Output the (X, Y) coordinate of the center of the cell containing the given text.  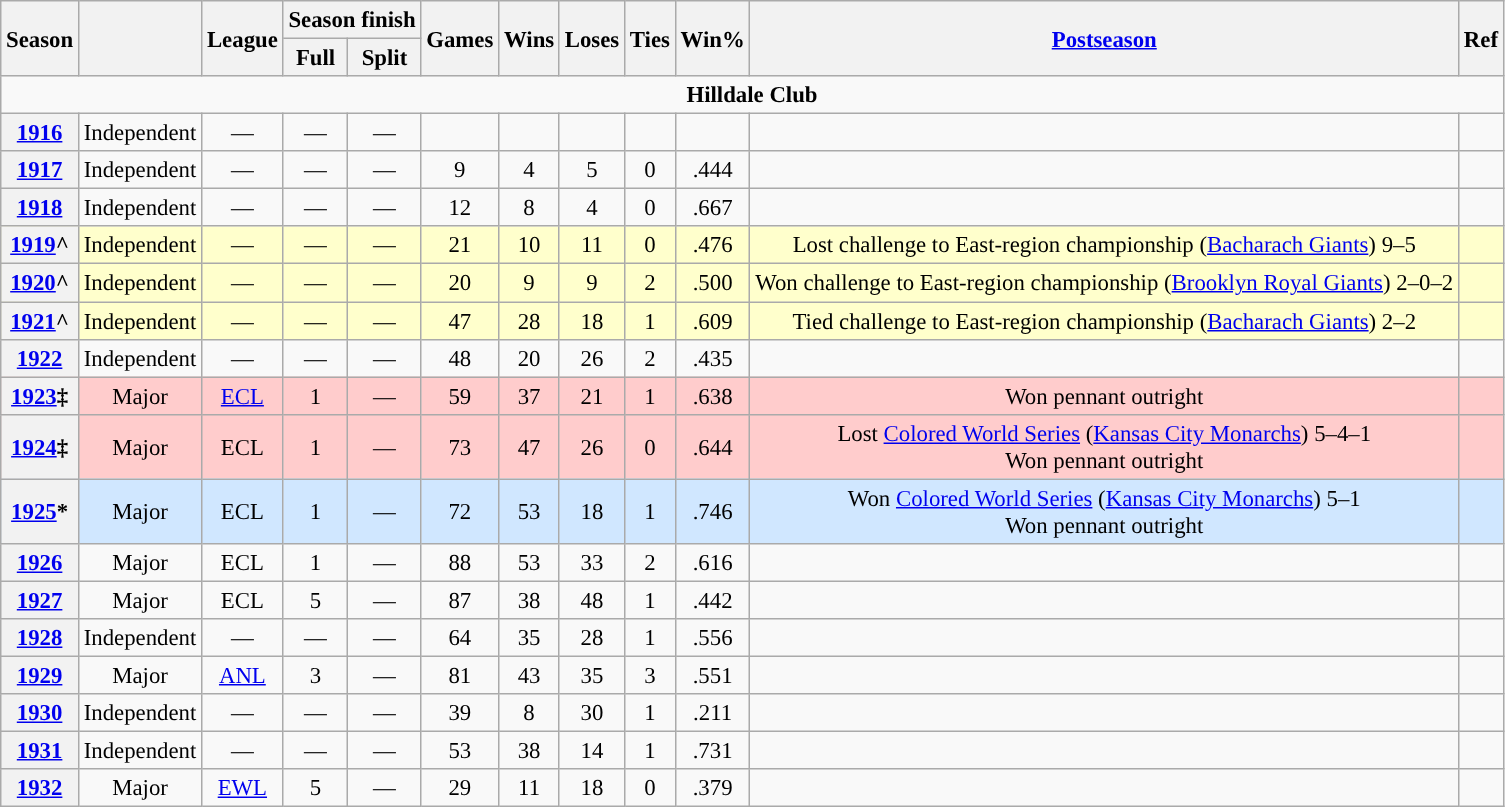
.211 (712, 713)
.435 (712, 358)
1916 (40, 133)
33 (592, 563)
.638 (712, 396)
League (242, 38)
.551 (712, 675)
39 (460, 713)
59 (460, 396)
1921^ (40, 321)
.667 (712, 208)
Won Colored World Series (Kansas City Monarchs) 5–1Won pennant outright (1104, 512)
1928 (40, 638)
Ref (1482, 38)
1931 (40, 751)
1920^ (40, 283)
Season (40, 38)
14 (592, 751)
30 (592, 713)
.616 (712, 563)
.644 (712, 446)
Won challenge to East-region championship (Brooklyn Royal Giants) 2–0–2 (1104, 283)
Wins (530, 38)
73 (460, 446)
1919^ (40, 245)
87 (460, 600)
Postseason (1104, 38)
64 (460, 638)
Hilldale Club (752, 95)
1929 (40, 675)
Season finish (352, 20)
.609 (712, 321)
Won pennant outright (1104, 396)
.442 (712, 600)
1926 (40, 563)
1925* (40, 512)
Split (384, 58)
72 (460, 512)
1927 (40, 600)
1930 (40, 713)
1924‡ (40, 446)
12 (460, 208)
88 (460, 563)
.731 (712, 751)
.556 (712, 638)
1918 (40, 208)
.379 (712, 788)
37 (530, 396)
Loses (592, 38)
Ties (650, 38)
81 (460, 675)
1917 (40, 170)
1922 (40, 358)
.476 (712, 245)
Win% (712, 38)
.746 (712, 512)
Full (316, 58)
.444 (712, 170)
10 (530, 245)
.500 (712, 283)
Games (460, 38)
Lost challenge to East-region championship (Bacharach Giants) 9–5 (1104, 245)
ANL (242, 675)
EWL (242, 788)
43 (530, 675)
Tied challenge to East-region championship (Bacharach Giants) 2–2 (1104, 321)
Lost Colored World Series (Kansas City Monarchs) 5–4–1Won pennant outright (1104, 446)
1923‡ (40, 396)
29 (460, 788)
1932 (40, 788)
